From the cell containing the given text, extract its center point as (X, Y) coordinate. 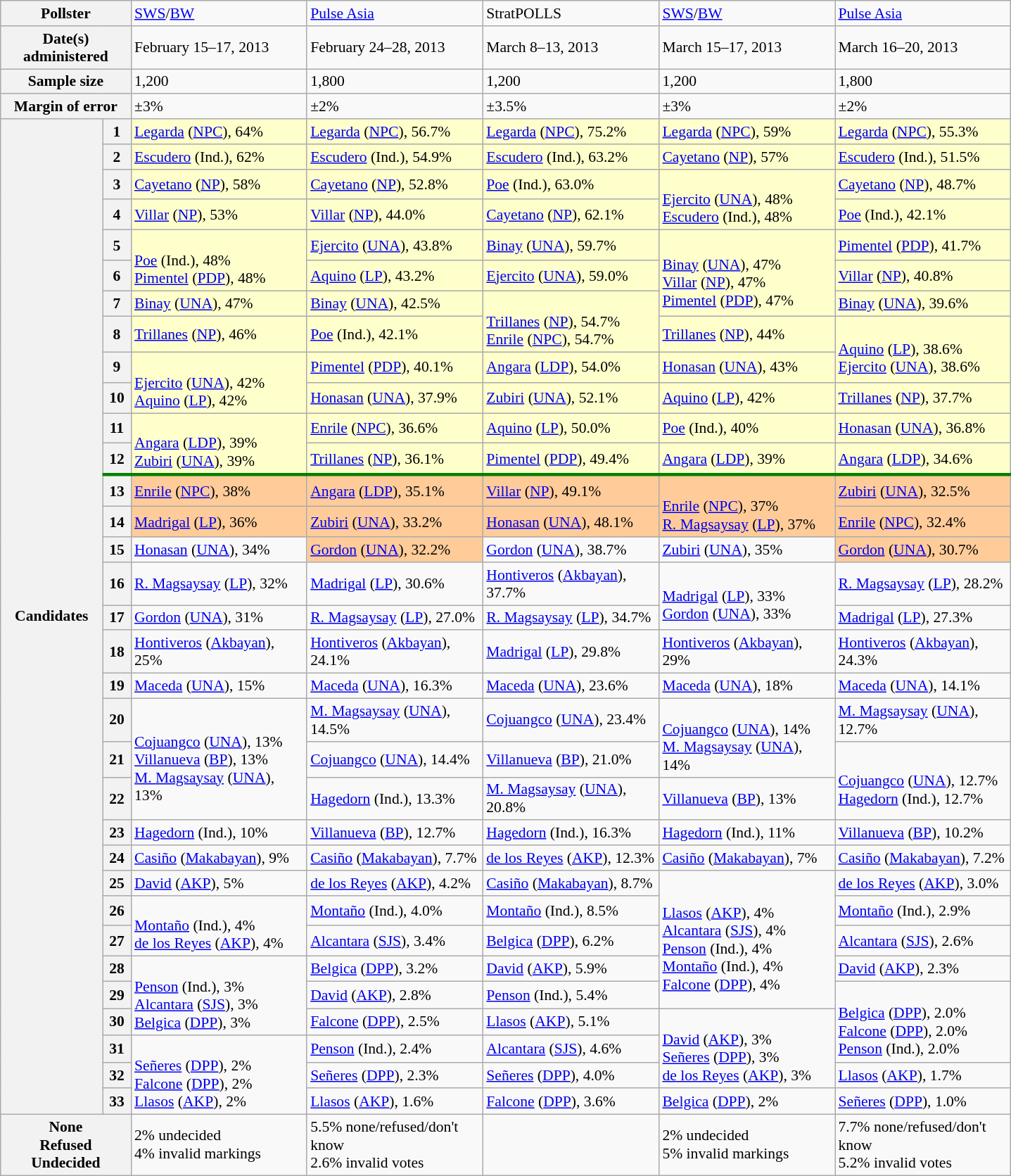
25 (117, 883)
M. Magsaysay (UNA), 14.5% (395, 719)
Hontiveros (Akbayan), 24.3% (922, 652)
Villar (NP), 49.1% (571, 491)
10 (117, 398)
Maceda (UNA), 15% (219, 686)
Hagedorn (Ind.), 11% (746, 833)
Legarda (NPC), 59% (746, 132)
Madrigal (LP), 30.6% (395, 584)
Penson (Ind.), 2.4% (395, 1049)
18 (117, 652)
Llasos (AKP), 5.1% (571, 1022)
Escudero (Ind.), 54.9% (395, 157)
Villanueva (BP), 12.7% (395, 833)
Aquino (LP), 43.2% (395, 276)
Legarda (NPC), 75.2% (571, 132)
Poe (Ind.), 63.0% (571, 184)
Señeres (DPP), 1.0% (922, 1101)
March 15–17, 2013 (746, 48)
March 16–20, 2013 (922, 48)
Cojuangco (UNA), 12.7% Hagedorn (Ind.), 12.7% (922, 780)
Maceda (UNA), 23.6% (571, 686)
Señeres (DPP), 4.0% (571, 1075)
Zubiri (UNA), 52.1% (571, 398)
Cojuangco (UNA), 14% M. Magsaysay (UNA), 14% (746, 738)
Cojuangco (UNA), 14.4% (395, 759)
Señeres (DPP), 2% Falcone (DPP), 2% Llasos (AKP), 2% (219, 1075)
Escudero (Ind.), 63.2% (571, 157)
Ejercito (UNA), 48% Escudero (Ind.), 48% (746, 200)
Hagedorn (Ind.), 10% (219, 833)
Madrigal (LP), 36% (219, 522)
20 (117, 719)
Belgica (DPP), 3.2% (395, 969)
Ejercito (UNA), 42% Aquino (LP), 42% (219, 383)
32 (117, 1075)
Señeres (DPP), 2.3% (395, 1075)
Madrigal (LP), 33% Gordon (UNA), 33% (746, 597)
Escudero (Ind.), 62% (219, 157)
14 (117, 522)
Penson (Ind.), 3% Alcantara (SJS), 3% Belgica (DPP), 3% (219, 996)
Hagedorn (Ind.), 16.3% (571, 833)
28 (117, 969)
Binay (UNA), 42.5% (395, 304)
Poe (Ind.), 40% (746, 428)
Alcantara (SJS), 3.4% (395, 942)
M. Magsaysay (UNA), 20.8% (571, 798)
4 (117, 215)
Aquino (LP), 38.6% Ejercito (UNA), 38.6% (922, 349)
Hagedorn (Ind.), 13.3% (395, 798)
Trillanes (NP), 37.7% (922, 398)
Pollster (66, 13)
R. Magsaysay (LP), 28.2% (922, 584)
Villar (NP), 53% (219, 215)
5 (117, 245)
12 (117, 459)
Enrile (NPC), 36.6% (395, 428)
Hontiveros (Akbayan), 37.7% (571, 584)
Enrile (NPC), 38% (219, 491)
Legarda (NPC), 56.7% (395, 132)
M. Magsaysay (UNA), 12.7% (922, 719)
Penson (Ind.), 5.4% (571, 995)
31 (117, 1049)
Maceda (UNA), 14.1% (922, 686)
March 8–13, 2013 (571, 48)
8 (117, 334)
Escudero (Ind.), 51.5% (922, 157)
Honasan (UNA), 37.9% (395, 398)
NoneRefusedUndecided (66, 1144)
Candidates (52, 617)
StratPOLLS (571, 13)
Casiño (Makabayan), 7.7% (395, 858)
de los Reyes (AKP), 12.3% (571, 858)
30 (117, 1022)
15 (117, 550)
Alcantara (SJS), 4.6% (571, 1049)
Villar (NP), 44.0% (395, 215)
Legarda (NPC), 64% (219, 132)
February 15–17, 2013 (219, 48)
David (AKP), 3% Señeres (DPP), 3% de los Reyes (AKP), 3% (746, 1049)
Cayetano (NP), 57% (746, 157)
22 (117, 798)
Villar (NP), 40.8% (922, 276)
Binay (UNA), 47% (219, 304)
Gordon (UNA), 32.2% (395, 550)
David (AKP), 5.9% (571, 969)
R. Magsaysay (LP), 27.0% (395, 618)
Cojuangco (UNA), 13% Villanueva (BP), 13% M. Magsaysay (UNA), 13% (219, 759)
Cojuangco (UNA), 23.4% (571, 719)
Casiño (Makabayan), 8.7% (571, 883)
Cayetano (NP), 52.8% (395, 184)
Zubiri (UNA), 32.5% (922, 491)
Angara (LDP), 34.6% (922, 459)
7 (117, 304)
Alcantara (SJS), 2.6% (922, 942)
3 (117, 184)
Aquino (LP), 42% (746, 398)
Angara (LDP), 35.1% (395, 491)
Margin of error (66, 107)
Poe (Ind.), 48% Pimentel (PDP), 48% (219, 260)
de los Reyes (AKP), 4.2% (395, 883)
2 (117, 157)
Pimentel (PDP), 41.7% (922, 245)
Binay (UNA), 47% Villar (NP), 47% Pimentel (PDP), 47% (746, 273)
Maceda (UNA), 18% (746, 686)
2% undecided4% invalid markings (219, 1144)
Llasos (AKP), 1.6% (395, 1101)
1 (117, 132)
Montaño (Ind.), 2.9% (922, 911)
Gordon (UNA), 38.7% (571, 550)
Llasos (AKP), 1.7% (922, 1075)
Honasan (UNA), 34% (219, 550)
Madrigal (LP), 29.8% (571, 652)
Trillanes (NP), 44% (746, 334)
Pimentel (PDP), 40.1% (395, 367)
Montaño (Ind.), 4.0% (395, 911)
27 (117, 942)
24 (117, 858)
David (AKP), 2.3% (922, 969)
19 (117, 686)
2% undecided5% invalid markings (746, 1144)
Angara (LDP), 39% (746, 459)
13 (117, 491)
David (AKP), 5% (219, 883)
February 24–28, 2013 (395, 48)
7.7% none/refused/don't know5.2% invalid votes (922, 1144)
Montaño (Ind.), 8.5% (571, 911)
Villanueva (BP), 21.0% (571, 759)
Maceda (UNA), 16.3% (395, 686)
Villanueva (BP), 10.2% (922, 833)
Casiño (Makabayan), 9% (219, 858)
26 (117, 911)
Casiño (Makabayan), 7% (746, 858)
Falcone (DPP), 2.5% (395, 1022)
Madrigal (LP), 27.3% (922, 618)
Falcone (DPP), 3.6% (571, 1101)
Hontiveros (Akbayan), 24.1% (395, 652)
Trillanes (NP), 46% (219, 334)
Cayetano (NP), 58% (219, 184)
Honasan (UNA), 36.8% (922, 428)
Llasos (AKP), 4% Alcantara (SJS), 4% Penson (Ind.), 4% Montaño (Ind.), 4% Falcone (DPP), 4% (746, 940)
21 (117, 759)
R. Magsaysay (LP), 32% (219, 584)
Honasan (UNA), 48.1% (571, 522)
Enrile (NPC), 32.4% (922, 522)
±3.5% (571, 107)
Hontiveros (Akbayan), 29% (746, 652)
33 (117, 1101)
Aquino (LP), 50.0% (571, 428)
Zubiri (UNA), 35% (746, 550)
Gordon (UNA), 30.7% (922, 550)
5.5% none/refused/don't know2.6% invalid votes (395, 1144)
Trillanes (NP), 36.1% (395, 459)
Legarda (NPC), 55.3% (922, 132)
Belgica (DPP), 2% (746, 1101)
Trillanes (NP), 54.7% Enrile (NPC), 54.7% (571, 322)
Honasan (UNA), 43% (746, 367)
Gordon (UNA), 31% (219, 618)
Hontiveros (Akbayan), 25% (219, 652)
Cayetano (NP), 48.7% (922, 184)
Montaño (Ind.), 4% de los Reyes (AKP), 4% (219, 926)
David (AKP), 2.8% (395, 995)
23 (117, 833)
Sample size (66, 82)
Cayetano (NP), 62.1% (571, 215)
16 (117, 584)
Ejercito (UNA), 59.0% (571, 276)
Pimentel (PDP), 49.4% (571, 459)
Belgica (DPP), 2.0% Falcone (DPP), 2.0% Penson (Ind.), 2.0% (922, 1023)
Ejercito (UNA), 43.8% (395, 245)
Villanueva (BP), 13% (746, 798)
Binay (UNA), 39.6% (922, 304)
Angara (LDP), 39% Zubiri (UNA), 39% (219, 444)
Enrile (NPC), 37% R. Magsaysay (LP), 37% (746, 506)
Casiño (Makabayan), 7.2% (922, 858)
11 (117, 428)
9 (117, 367)
Zubiri (UNA), 33.2% (395, 522)
Angara (LDP), 54.0% (571, 367)
de los Reyes (AKP), 3.0% (922, 883)
Belgica (DPP), 6.2% (571, 942)
17 (117, 618)
29 (117, 995)
Binay (UNA), 59.7% (571, 245)
Date(s) administered (66, 48)
R. Magsaysay (LP), 34.7% (571, 618)
6 (117, 276)
